Return [X, Y] of the center of cell containing provided text 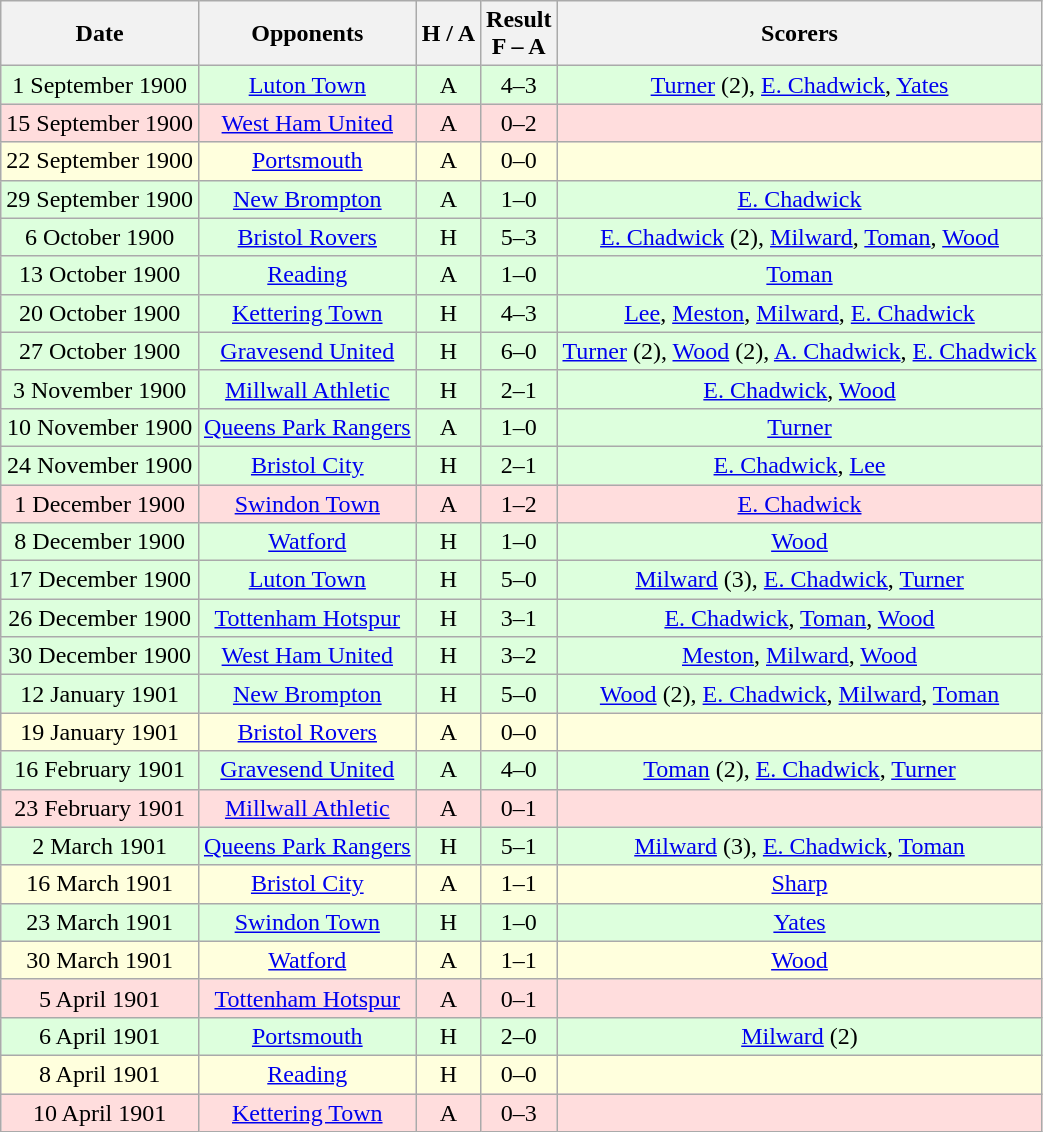
Turner (2), E. Chadwick, Yates [800, 85]
Milward (2) [800, 1036]
30 December 1900 [100, 656]
3 November 1900 [100, 389]
22 September 1900 [100, 161]
Sharp [800, 884]
16 March 1901 [100, 884]
0–3 [519, 1113]
5–1 [519, 846]
1 December 1900 [100, 503]
19 January 1901 [100, 732]
13 October 1900 [100, 275]
12 January 1901 [100, 694]
6 October 1900 [100, 237]
10 November 1900 [100, 427]
Toman (2), E. Chadwick, Turner [800, 770]
5–3 [519, 237]
3–1 [519, 618]
8 December 1900 [100, 542]
Scorers [800, 34]
ResultF – A [519, 34]
20 October 1900 [100, 313]
1–2 [519, 503]
0–2 [519, 123]
Turner (2), Wood (2), A. Chadwick, E. Chadwick [800, 351]
16 February 1901 [100, 770]
2–0 [519, 1036]
8 April 1901 [100, 1074]
Toman [800, 275]
E. Chadwick, Lee [800, 465]
30 March 1901 [100, 960]
6–0 [519, 351]
Lee, Meston, Milward, E. Chadwick [800, 313]
27 October 1900 [100, 351]
Milward (3), E. Chadwick, Turner [800, 580]
10 April 1901 [100, 1113]
Meston, Milward, Wood [800, 656]
Yates [800, 922]
1 September 1900 [100, 85]
23 February 1901 [100, 808]
Date [100, 34]
4–0 [519, 770]
Turner [800, 427]
E. Chadwick, Wood [800, 389]
23 March 1901 [100, 922]
Opponents [307, 34]
Wood (2), E. Chadwick, Milward, Toman [800, 694]
5 April 1901 [100, 998]
6 April 1901 [100, 1036]
29 September 1900 [100, 199]
24 November 1900 [100, 465]
2 March 1901 [100, 846]
E. Chadwick, Toman, Wood [800, 618]
3–2 [519, 656]
26 December 1900 [100, 618]
15 September 1900 [100, 123]
H / A [448, 34]
17 December 1900 [100, 580]
Milward (3), E. Chadwick, Toman [800, 846]
E. Chadwick (2), Milward, Toman, Wood [800, 237]
